Scan for the cell matching the given text and deliver its (X, Y) coordinate at center. 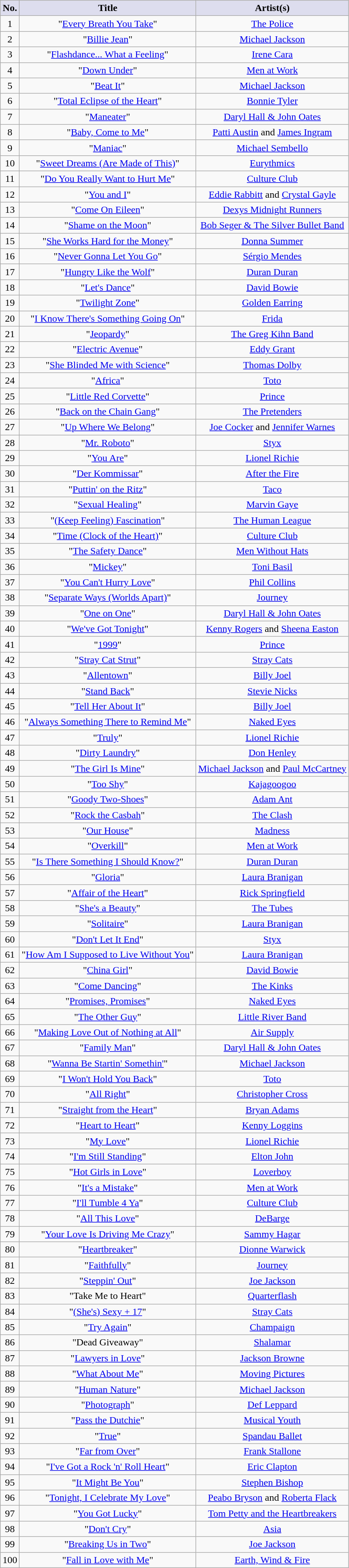
"Truly" (108, 738)
Phil Collins (272, 582)
70 (10, 1094)
"I've Got a Rock 'n' Roll Heart" (108, 1467)
25 (10, 396)
Toni Basil (272, 567)
75 (10, 1172)
32 (10, 505)
"1999" (108, 644)
40 (10, 629)
71 (10, 1110)
64 (10, 1001)
Artist(s) (272, 8)
23 (10, 365)
63 (10, 986)
"Straight from the Heart" (108, 1110)
91 (10, 1420)
56 (10, 877)
54 (10, 846)
Eddie Rabbitt and Crystal Gayle (272, 194)
Eric Clapton (272, 1467)
4 (10, 70)
"Allentown" (108, 675)
"Total Eclipse of the Heart" (108, 101)
10 (10, 163)
38 (10, 598)
"Down Under" (108, 70)
Tom Petty and the Heartbreakers (272, 1513)
"Making Love Out of Nothing at All" (108, 1032)
12 (10, 194)
28 (10, 442)
31 (10, 489)
35 (10, 551)
The Kinks (272, 986)
Loverboy (272, 1172)
49 (10, 769)
"Der Kommissar" (108, 474)
"Goody Two-Shoes" (108, 799)
"Human Nature" (108, 1389)
Dexys Midnight Runners (272, 210)
"Tell Her About It" (108, 707)
61 (10, 955)
43 (10, 675)
Little River Band (272, 1017)
"Back on the Chain Gang" (108, 411)
89 (10, 1389)
57 (10, 892)
68 (10, 1063)
"Overkill" (108, 846)
26 (10, 411)
Frank Stallone (272, 1451)
13 (10, 210)
45 (10, 707)
"Steppin' Out" (108, 1281)
Golden Earring (272, 303)
42 (10, 660)
"Flashdance... What a Feeling" (108, 55)
"Beat It" (108, 86)
Bryan Adams (272, 1110)
"What About Me" (108, 1374)
48 (10, 753)
52 (10, 815)
55 (10, 861)
Air Supply (272, 1032)
72 (10, 1125)
96 (10, 1498)
29 (10, 458)
83 (10, 1296)
Madness (272, 830)
"Let's Dance" (108, 287)
Stephen Bishop (272, 1482)
59 (10, 923)
No. (10, 8)
27 (10, 427)
18 (10, 287)
86 (10, 1343)
"All Right" (108, 1094)
Moving Pictures (272, 1374)
"Family Man" (108, 1048)
20 (10, 318)
44 (10, 691)
"Promises, Promises" (108, 1001)
66 (10, 1032)
"I Know There's Something Going On" (108, 318)
Kenny Rogers and Sheena Easton (272, 629)
"Electric Avenue" (108, 349)
The Pretenders (272, 411)
Dionne Warwick (272, 1250)
60 (10, 939)
Rick Springfield (272, 892)
51 (10, 799)
"Is There Something I Should Know?" (108, 861)
Taco (272, 489)
80 (10, 1250)
"My Love" (108, 1141)
"You Are" (108, 458)
"Mickey" (108, 567)
90 (10, 1405)
16 (10, 256)
36 (10, 567)
"Twilight Zone" (108, 303)
"It Might Be You" (108, 1482)
46 (10, 722)
"Hot Girls in Love" (108, 1172)
Michael Sembello (272, 148)
Donna Summer (272, 241)
"How Am I Supposed to Live Without You" (108, 955)
69 (10, 1079)
Bob Seger & The Silver Bullet Band (272, 225)
DeBarge (272, 1219)
"The Other Guy" (108, 1017)
"(Keep Feeling) Fascination" (108, 520)
"Africa" (108, 380)
9 (10, 148)
8 (10, 132)
"All This Love" (108, 1219)
Spandau Ballet (272, 1435)
"Up Where We Belong" (108, 427)
"She's a Beauty" (108, 908)
"Jeopardy" (108, 334)
"I'll Tumble 4 Ya" (108, 1203)
"Do You Really Want to Hurt Me" (108, 179)
Sérgio Mendes (272, 256)
85 (10, 1327)
Thomas Dolby (272, 365)
"You Got Lucky" (108, 1513)
The Human League (272, 520)
Men Without Hats (272, 551)
"Photograph" (108, 1405)
"Wanna Be Startin' Somethin'" (108, 1063)
"Lawyers in Love" (108, 1358)
76 (10, 1188)
65 (10, 1017)
Eddy Grant (272, 349)
Eurythmics (272, 163)
53 (10, 830)
"Maneater" (108, 117)
"She Works Hard for the Money" (108, 241)
"Take Me to Heart" (108, 1296)
Bonnie Tyler (272, 101)
24 (10, 380)
Patti Austin and James Ingram (272, 132)
"You and I" (108, 194)
30 (10, 474)
"Shame on the Moon" (108, 225)
Michael Jackson and Paul McCartney (272, 769)
"Dead Giveaway" (108, 1343)
"China Girl" (108, 970)
Quarterflash (272, 1296)
Elton John (272, 1156)
17 (10, 272)
88 (10, 1374)
After the Fire (272, 474)
41 (10, 644)
"We've Got Tonight" (108, 629)
Kenny Loggins (272, 1125)
"I'm Still Standing" (108, 1156)
Stevie Nicks (272, 691)
Title (108, 8)
"(She's) Sexy + 17" (108, 1312)
"Baby, Come to Me" (108, 132)
95 (10, 1482)
79 (10, 1234)
3 (10, 55)
The Tubes (272, 908)
19 (10, 303)
"Sweet Dreams (Are Made of This)" (108, 163)
22 (10, 349)
11 (10, 179)
Def Leppard (272, 1405)
92 (10, 1435)
"Try Again" (108, 1327)
"Maniac" (108, 148)
"Heartbreaker" (108, 1250)
98 (10, 1529)
81 (10, 1265)
"I Won't Hold You Back" (108, 1079)
"Little Red Corvette" (108, 396)
Jackson Browne (272, 1358)
"It's a Mistake" (108, 1188)
"Don't Cry" (108, 1529)
Joe Cocker and Jennifer Warnes (272, 427)
47 (10, 738)
77 (10, 1203)
Christopher Cross (272, 1094)
Don Henley (272, 753)
"Solitaire" (108, 923)
"Time (Clock of the Heart)" (108, 536)
82 (10, 1281)
Peabo Bryson and Roberta Flack (272, 1498)
99 (10, 1544)
"Come Dancing" (108, 986)
"Faithfully" (108, 1265)
"Don't Let It End" (108, 939)
6 (10, 101)
94 (10, 1467)
"The Girl Is Mine" (108, 769)
"Heart to Heart" (108, 1125)
1 (10, 24)
"Separate Ways (Worlds Apart)" (108, 598)
Adam Ant (272, 799)
"The Safety Dance" (108, 551)
5 (10, 86)
58 (10, 908)
39 (10, 613)
Champaign (272, 1327)
"Tonight, I Celebrate My Love" (108, 1498)
"Our House" (108, 830)
"Come On Eileen" (108, 210)
"Too Shy" (108, 784)
"Breaking Us in Two" (108, 1544)
33 (10, 520)
34 (10, 536)
"Pass the Dutchie" (108, 1420)
"Every Breath You Take" (108, 24)
"Fall in Love with Me" (108, 1560)
"Affair of the Heart" (108, 892)
7 (10, 117)
14 (10, 225)
Marvin Gaye (272, 505)
"Billie Jean" (108, 39)
"One on One" (108, 613)
"Gloria" (108, 877)
100 (10, 1560)
"Your Love Is Driving Me Crazy" (108, 1234)
97 (10, 1513)
"Never Gonna Let You Go" (108, 256)
The Police (272, 24)
Irene Cara (272, 55)
"Dirty Laundry" (108, 753)
73 (10, 1141)
2 (10, 39)
"True" (108, 1435)
"Stand Back" (108, 691)
87 (10, 1358)
78 (10, 1219)
21 (10, 334)
Frida (272, 318)
Asia (272, 1529)
"She Blinded Me with Science" (108, 365)
The Greg Kihn Band (272, 334)
50 (10, 784)
93 (10, 1451)
37 (10, 582)
"Puttin' on the Ritz" (108, 489)
"Always Something There to Remind Me" (108, 722)
74 (10, 1156)
"Hungry Like the Wolf" (108, 272)
"Mr. Roboto" (108, 442)
"Sexual Healing" (108, 505)
Earth, Wind & Fire (272, 1560)
"Far from Over" (108, 1451)
Shalamar (272, 1343)
Musical Youth (272, 1420)
"Rock the Casbah" (108, 815)
67 (10, 1048)
The Clash (272, 815)
"You Can't Hurry Love" (108, 582)
"Stray Cat Strut" (108, 660)
84 (10, 1312)
15 (10, 241)
62 (10, 970)
Sammy Hagar (272, 1234)
Kajagoogoo (272, 784)
